Extract the (x, y) coordinate from the center of the cell holding the provided text.  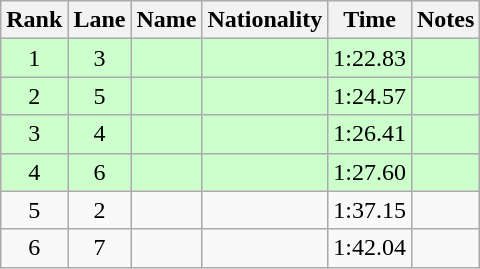
Lane (100, 20)
1:26.41 (370, 134)
7 (100, 248)
Nationality (265, 20)
1 (34, 58)
Notes (445, 20)
1:27.60 (370, 172)
1:24.57 (370, 96)
Rank (34, 20)
1:22.83 (370, 58)
Time (370, 20)
Name (166, 20)
1:42.04 (370, 248)
1:37.15 (370, 210)
